Pinpoint the cell where the given text exists, returning its [x, y] midpoint coordinate. 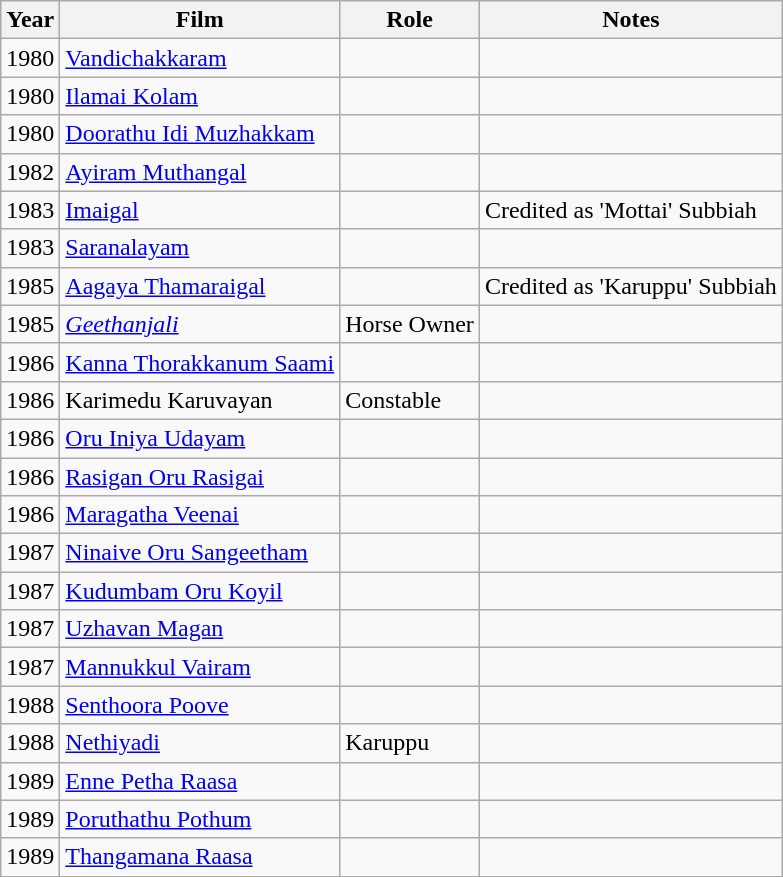
Constable [410, 400]
Maragatha Veenai [200, 515]
Oru Iniya Udayam [200, 438]
Karimedu Karuvayan [200, 400]
Nethiyadi [200, 743]
Ilamai Kolam [200, 96]
Doorathu Idi Muzhakkam [200, 134]
Mannukkul Vairam [200, 667]
Enne Petha Raasa [200, 781]
Film [200, 20]
Senthoora Poove [200, 705]
Thangamana Raasa [200, 857]
Uzhavan Magan [200, 629]
Rasigan Oru Rasigai [200, 477]
Credited as 'Mottai' Subbiah [630, 210]
Horse Owner [410, 324]
Year [30, 20]
Saranalayam [200, 248]
Karuppu [410, 743]
Ayiram Muthangal [200, 172]
Kanna Thorakkanum Saami [200, 362]
Ninaive Oru Sangeetham [200, 553]
Aagaya Thamaraigal [200, 286]
Imaigal [200, 210]
1982 [30, 172]
Credited as 'Karuppu' Subbiah [630, 286]
Geethanjali [200, 324]
Vandichakkaram [200, 58]
Kudumbam Oru Koyil [200, 591]
Notes [630, 20]
Role [410, 20]
Poruthathu Pothum [200, 819]
